Scan for the cell matching the given text and deliver its (x, y) coordinate at center. 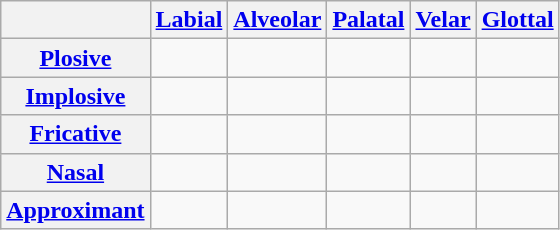
Implosive (76, 96)
Velar (443, 20)
Labial (189, 20)
Palatal (368, 20)
Nasal (76, 172)
Glottal (518, 20)
Plosive (76, 58)
Alveolar (278, 20)
Fricative (76, 134)
Approximant (76, 210)
